Scan for the cell matching the given text and deliver its [x, y] coordinate at center. 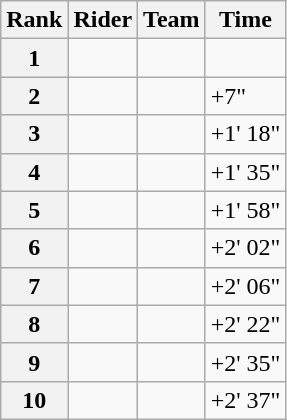
2 [34, 96]
+2' 02" [246, 248]
1 [34, 58]
Team [172, 20]
Time [246, 20]
7 [34, 286]
+1' 18" [246, 134]
+2' 35" [246, 362]
6 [34, 248]
8 [34, 324]
4 [34, 172]
+1' 58" [246, 210]
Rider [103, 20]
Rank [34, 20]
+2' 37" [246, 400]
3 [34, 134]
9 [34, 362]
10 [34, 400]
+2' 06" [246, 286]
+1' 35" [246, 172]
+7" [246, 96]
5 [34, 210]
+2' 22" [246, 324]
